Detect which cell encompasses the target text, then output its [X, Y] center coordinate. 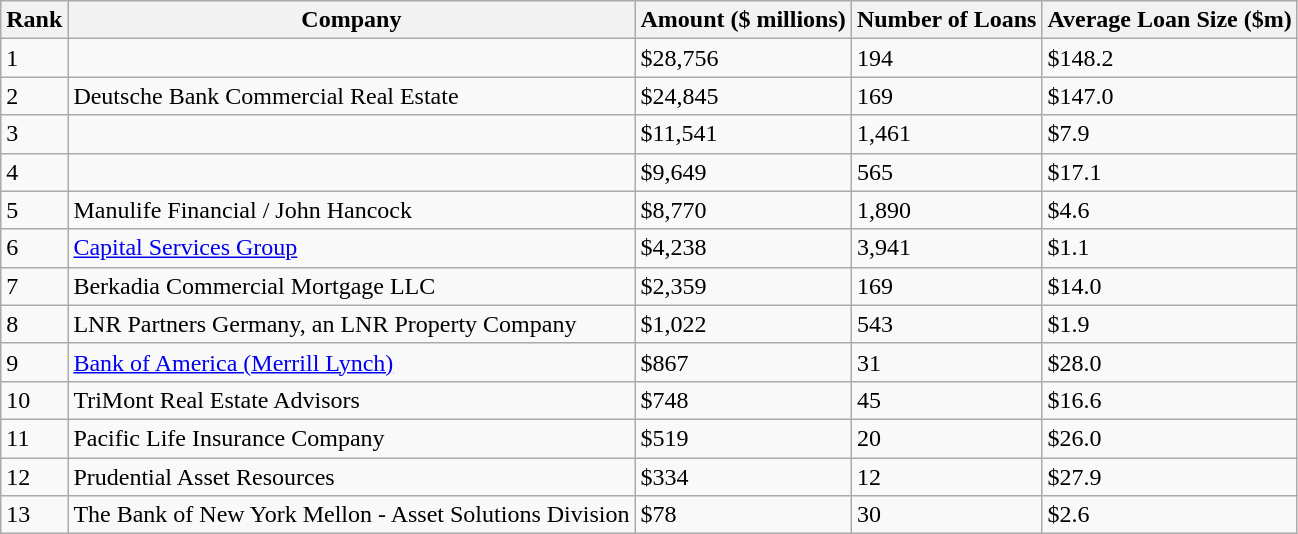
Deutsche Bank Commercial Real Estate [352, 96]
543 [946, 324]
$17.1 [1170, 172]
565 [946, 172]
3 [34, 134]
$519 [743, 438]
45 [946, 400]
Manulife Financial / John Hancock [352, 210]
9 [34, 362]
Number of Loans [946, 20]
1,461 [946, 134]
2 [34, 96]
TriMont Real Estate Advisors [352, 400]
$1,022 [743, 324]
Pacific Life Insurance Company [352, 438]
$8,770 [743, 210]
Amount ($ millions) [743, 20]
$16.6 [1170, 400]
LNR Partners Germany, an LNR Property Company [352, 324]
Bank of America (Merrill Lynch) [352, 362]
Capital Services Group [352, 248]
10 [34, 400]
$4.6 [1170, 210]
Average Loan Size ($m) [1170, 20]
$27.9 [1170, 477]
11 [34, 438]
6 [34, 248]
$11,541 [743, 134]
$867 [743, 362]
$2.6 [1170, 515]
20 [946, 438]
$28,756 [743, 58]
1 [34, 58]
$4,238 [743, 248]
Company [352, 20]
Berkadia Commercial Mortgage LLC [352, 286]
5 [34, 210]
4 [34, 172]
$1.9 [1170, 324]
31 [946, 362]
1,890 [946, 210]
$334 [743, 477]
8 [34, 324]
$26.0 [1170, 438]
$147.0 [1170, 96]
$78 [743, 515]
$2,359 [743, 286]
3,941 [946, 248]
$24,845 [743, 96]
$14.0 [1170, 286]
Prudential Asset Resources [352, 477]
$7.9 [1170, 134]
$748 [743, 400]
$9,649 [743, 172]
30 [946, 515]
Rank [34, 20]
$148.2 [1170, 58]
13 [34, 515]
$1.1 [1170, 248]
7 [34, 286]
194 [946, 58]
$28.0 [1170, 362]
The Bank of New York Mellon - Asset Solutions Division [352, 515]
